Return the (X, Y) coordinate for the center point of the cell that contains the specified text.  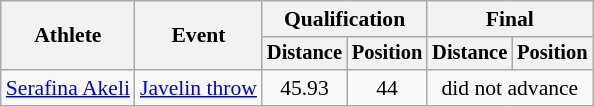
45.93 (304, 88)
Event (198, 36)
Serafina Akeli (68, 88)
Qualification (344, 19)
did not advance (510, 88)
Javelin throw (198, 88)
44 (387, 88)
Final (510, 19)
Athlete (68, 36)
